Scan for the cell matching the given text and deliver its [X, Y] coordinate at center. 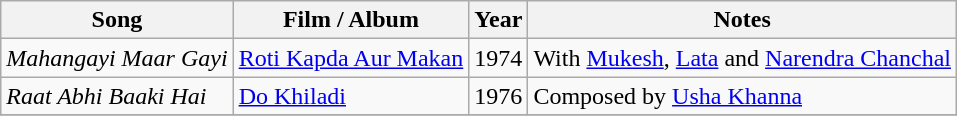
Film / Album [351, 20]
Notes [742, 20]
Roti Kapda Aur Makan [351, 58]
With Mukesh, Lata and Narendra Chanchal [742, 58]
Raat Abhi Baaki Hai [117, 96]
Song [117, 20]
1974 [498, 58]
Composed by Usha Khanna [742, 96]
Do Khiladi [351, 96]
Year [498, 20]
1976 [498, 96]
Mahangayi Maar Gayi [117, 58]
